Scan for the cell matching the given text and deliver its [x, y] coordinate at center. 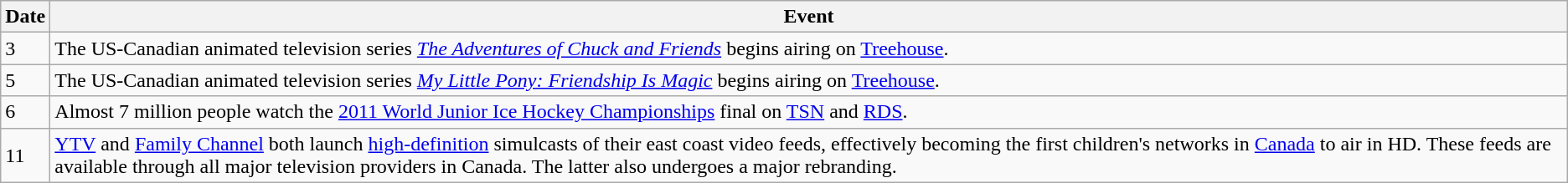
Event [809, 17]
The US-Canadian animated television series My Little Pony: Friendship Is Magic begins airing on Treehouse. [809, 80]
Almost 7 million people watch the 2011 World Junior Ice Hockey Championships final on TSN and RDS. [809, 112]
3 [25, 48]
6 [25, 112]
The US-Canadian animated television series The Adventures of Chuck and Friends begins airing on Treehouse. [809, 48]
5 [25, 80]
Date [25, 17]
11 [25, 155]
